Scan for the cell matching the given text and deliver its (x, y) coordinate at center. 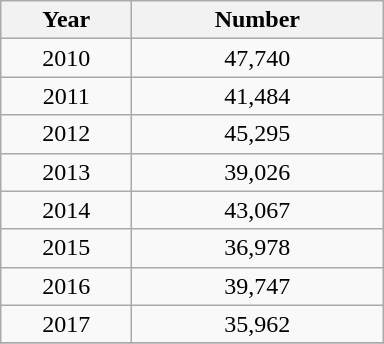
47,740 (258, 58)
2015 (66, 248)
2017 (66, 324)
2014 (66, 210)
36,978 (258, 248)
41,484 (258, 96)
2010 (66, 58)
45,295 (258, 134)
2012 (66, 134)
Number (258, 20)
39,747 (258, 286)
35,962 (258, 324)
43,067 (258, 210)
2013 (66, 172)
2016 (66, 286)
Year (66, 20)
39,026 (258, 172)
2011 (66, 96)
